Return [x, y] of the center of cell containing provided text 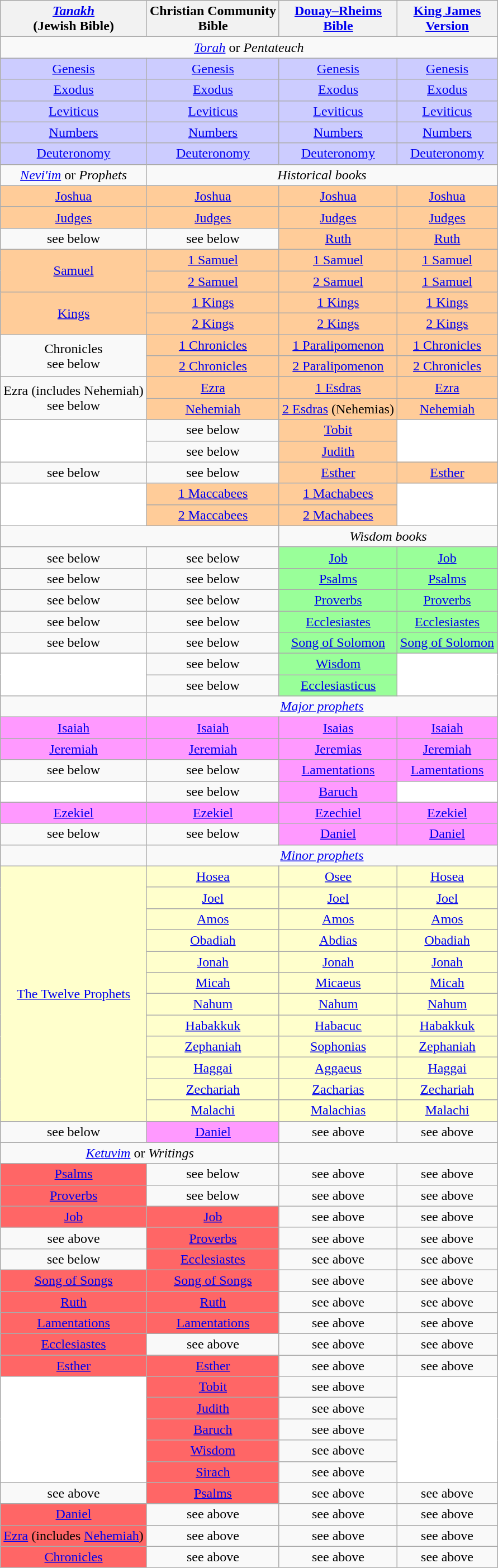
Tanakh (Jewish Bible) [74, 19]
Isaias [338, 728]
Kings [74, 313]
1 Paralipomenon [338, 345]
King James Version [447, 19]
Abdias [338, 940]
Jeremias [338, 749]
2 Paralipomenon [338, 366]
1 Maccabees [212, 494]
Ezra (includes Nehemiah)see below [74, 398]
2 Esdras (Nehemias) [338, 409]
Christian Community Bible [212, 19]
Nevi'im or Prophets [74, 175]
Ezechiel [338, 813]
Ecclesiasticus [338, 685]
Douay–Rheims Bible [338, 19]
Osee [338, 876]
Wisdom books [388, 536]
Samuel [74, 270]
2 Machabees [338, 515]
Major prophets [322, 707]
1 Machabees [338, 494]
Chroniclessee below [74, 356]
Habacuc [338, 1026]
2 Maccabees [212, 515]
Sirach [212, 1472]
Aggaeus [338, 1068]
Ketuvim or Writings [140, 1153]
The Twelve Prophets [74, 993]
Ezra (includes Nehemiah) [74, 1536]
Chronicles [74, 1557]
Malachias [338, 1111]
Torah or Pentateuch [249, 47]
Sophonias [338, 1047]
Micaeus [338, 983]
1 Esdras [338, 388]
Zacharias [338, 1089]
Minor prophets [322, 855]
Historical books [322, 175]
